Extract the [x, y] coordinate from the center of the cell holding the provided text.  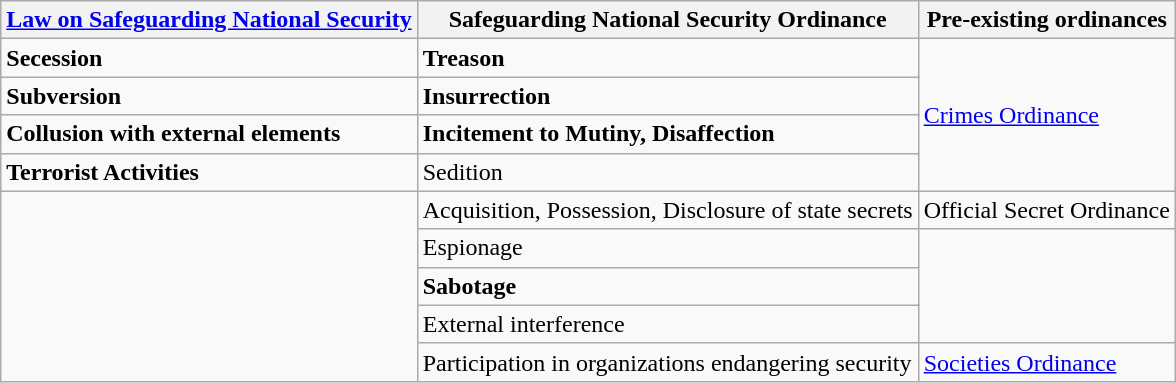
Crimes Ordinance [1046, 115]
Societies Ordinance [1046, 362]
Participation in organizations endangering security [668, 362]
Sabotage [668, 286]
Espionage [668, 248]
Collusion with external elements [209, 134]
Law on Safeguarding National Security [209, 20]
Acquisition, Possession, Disclosure of state secrets [668, 210]
Subversion [209, 96]
Sedition [668, 172]
Terrorist Activities [209, 172]
Official Secret Ordinance [1046, 210]
Secession [209, 58]
Incitement to Mutiny, Disaffection [668, 134]
Treason [668, 58]
External interference [668, 324]
Safeguarding National Security Ordinance [668, 20]
Insurrection [668, 96]
Pre-existing ordinances [1046, 20]
